Return the (x, y) coordinate for the center point of the cell that contains the specified text.  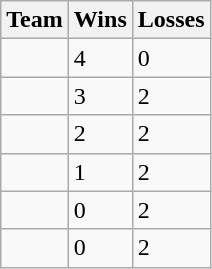
3 (100, 96)
Wins (100, 20)
1 (100, 172)
Team (35, 20)
4 (100, 58)
Losses (171, 20)
